Return the [X, Y] coordinate for the center point of the cell that contains the specified text.  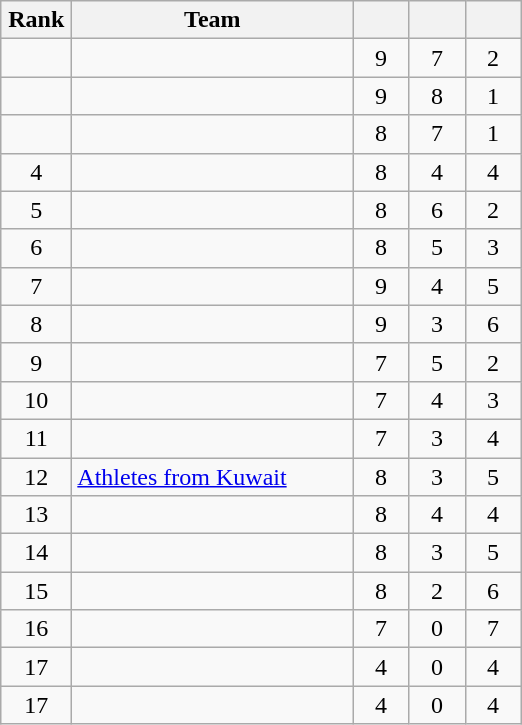
10 [36, 400]
12 [36, 477]
13 [36, 515]
Rank [36, 20]
11 [36, 438]
16 [36, 629]
15 [36, 591]
14 [36, 553]
Athletes from Kuwait [212, 477]
Team [212, 20]
